Return the [X, Y] coordinate for the center point of the cell that contains the specified text.  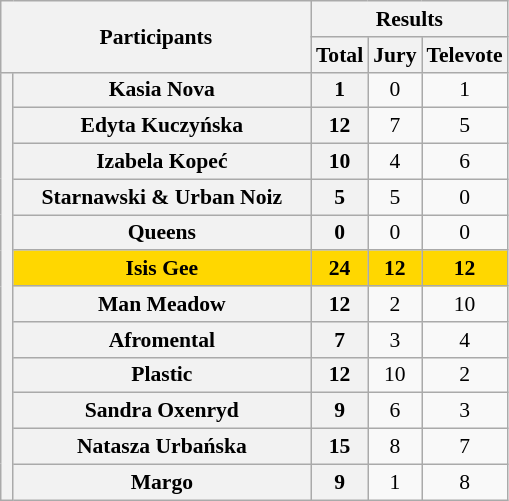
Queens [162, 233]
Sandra Oxenryd [162, 411]
Plastic [162, 375]
15 [340, 447]
Results [410, 19]
Margo [162, 482]
Participants [156, 36]
Isis Gee [162, 269]
Jury [394, 55]
Afromental [162, 340]
Natasza Urbańska [162, 447]
Starnawski & Urban Noiz [162, 197]
Kasia Nova [162, 90]
Man Meadow [162, 304]
Televote [465, 55]
Edyta Kuczyńska [162, 126]
Total [340, 55]
24 [340, 269]
Izabela Kopeć [162, 162]
